Provide the (X, Y) coordinate of the cell's center where the given text is located.  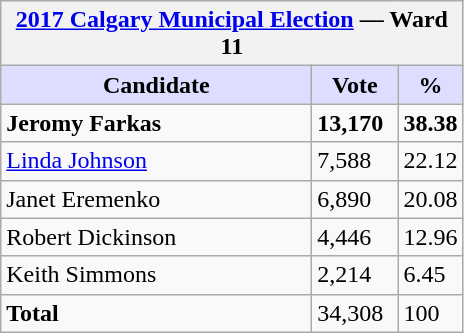
6.45 (430, 275)
12.96 (430, 237)
38.38 (430, 123)
Candidate (156, 85)
22.12 (430, 161)
2017 Calgary Municipal Election — Ward 11 (232, 34)
2,214 (355, 275)
100 (430, 313)
20.08 (430, 199)
13,170 (355, 123)
4,446 (355, 237)
6,890 (355, 199)
Linda Johnson (156, 161)
7,588 (355, 161)
Jeromy Farkas (156, 123)
34,308 (355, 313)
Keith Simmons (156, 275)
Total (156, 313)
Vote (355, 85)
Janet Eremenko (156, 199)
% (430, 85)
Robert Dickinson (156, 237)
